Search for the cell housing the specified text and yield its [x, y] center coordinate. 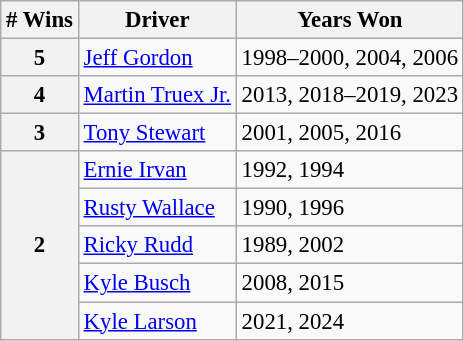
2013, 2018–2019, 2023 [350, 95]
Rusty Wallace [157, 208]
1990, 1996 [350, 208]
3 [40, 133]
# Wins [40, 20]
2001, 2005, 2016 [350, 133]
Years Won [350, 20]
4 [40, 95]
Driver [157, 20]
1989, 2002 [350, 245]
1998–2000, 2004, 2006 [350, 58]
Ernie Irvan [157, 170]
5 [40, 58]
Jeff Gordon [157, 58]
2008, 2015 [350, 283]
1992, 1994 [350, 170]
Tony Stewart [157, 133]
2021, 2024 [350, 321]
Ricky Rudd [157, 245]
Kyle Larson [157, 321]
Kyle Busch [157, 283]
2 [40, 245]
Martin Truex Jr. [157, 95]
